For the text-containing cell, return its midpoint in [x, y] coordinate format. 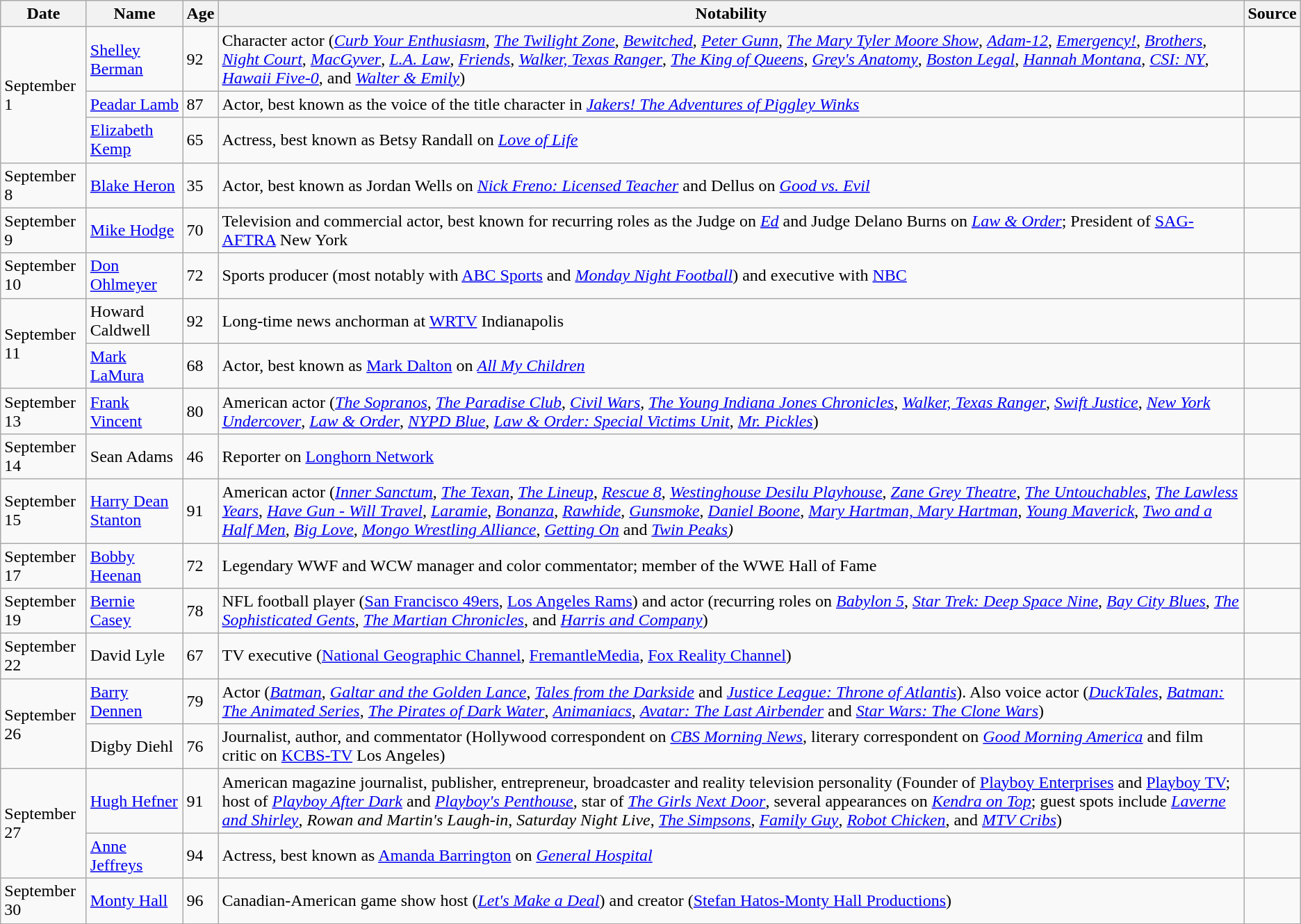
Harry Dean Stanton [135, 511]
Notability [731, 14]
Actor, best known as the voice of the title character in Jakers! The Adventures of Piggley Winks [731, 104]
Sean Adams [135, 456]
September 15 [44, 511]
96 [200, 900]
September 13 [44, 411]
Date [44, 14]
Actor, best known as Jordan Wells on Nick Freno: Licensed Teacher and Dellus on Good vs. Evil [731, 185]
Bernie Casey [135, 611]
Actress, best known as Betsy Randall on Love of Life [731, 140]
Barry Dennen [135, 702]
68 [200, 365]
Canadian-American game show host (Let's Make a Deal) and creator (Stefan Hatos-Monty Hall Productions) [731, 900]
TV executive (National Geographic Channel, FremantleMedia, Fox Reality Channel) [731, 656]
Actor, best known as Mark Dalton on All My Children [731, 365]
Bobby Heenan [135, 566]
September 26 [44, 724]
Name [135, 14]
September 27 [44, 824]
Howard Caldwell [135, 321]
79 [200, 702]
Elizabeth Kemp [135, 140]
September 1 [44, 94]
September 11 [44, 343]
September 10 [44, 275]
David Lyle [135, 656]
Anne Jeffreys [135, 856]
65 [200, 140]
35 [200, 185]
Mark LaMura [135, 365]
80 [200, 411]
Shelley Berman [135, 59]
September 9 [44, 231]
94 [200, 856]
67 [200, 656]
September 14 [44, 456]
Source [1272, 14]
Don Ohlmeyer [135, 275]
Digby Diehl [135, 746]
September 17 [44, 566]
Monty Hall [135, 900]
Mike Hodge [135, 231]
Frank Vincent [135, 411]
Blake Heron [135, 185]
Long-time news anchorman at WRTV Indianapolis [731, 321]
87 [200, 104]
78 [200, 611]
Sports producer (most notably with ABC Sports and Monday Night Football) and executive with NBC [731, 275]
September 22 [44, 656]
September 8 [44, 185]
Actress, best known as Amanda Barrington on General Hospital [731, 856]
September 30 [44, 900]
Legendary WWF and WCW manager and color commentator; member of the WWE Hall of Fame [731, 566]
76 [200, 746]
Reporter on Longhorn Network [731, 456]
Hugh Hefner [135, 801]
Age [200, 14]
September 19 [44, 611]
Peadar Lamb [135, 104]
70 [200, 231]
46 [200, 456]
